Return (X, Y) of the center of cell containing provided text 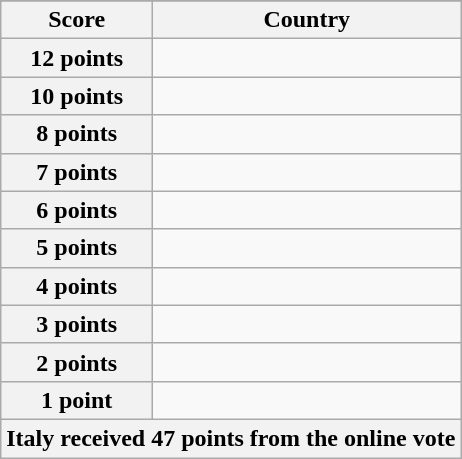
8 points (77, 134)
6 points (77, 210)
5 points (77, 248)
10 points (77, 96)
7 points (77, 172)
Italy received 47 points from the online vote (231, 438)
4 points (77, 286)
12 points (77, 58)
Score (77, 20)
Country (307, 20)
2 points (77, 362)
1 point (77, 400)
3 points (77, 324)
